Return (x, y) of the center of cell containing provided text 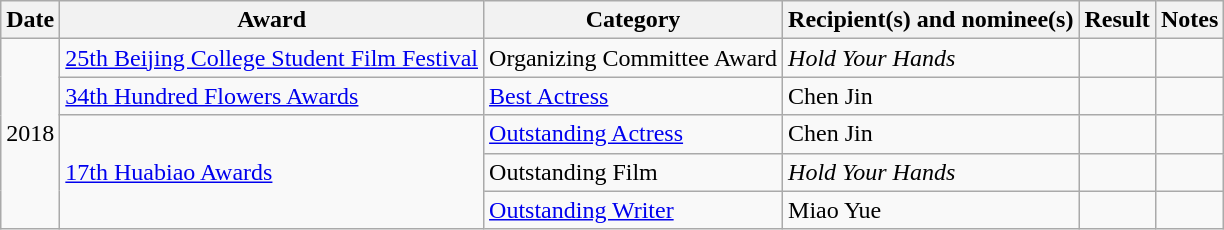
Date (30, 20)
17th Huabiao Awards (272, 172)
Outstanding Writer (634, 210)
Notes (1189, 20)
Outstanding Film (634, 172)
Recipient(s) and nominee(s) (931, 20)
25th Beijing College Student Film Festival (272, 58)
34th Hundred Flowers Awards (272, 96)
Organizing Committee Award (634, 58)
Category (634, 20)
Miao Yue (931, 210)
Result (1117, 20)
Outstanding Actress (634, 134)
Best Actress (634, 96)
Award (272, 20)
2018 (30, 134)
